Return the (X, Y) coordinate for the center point of the cell that contains the specified text.  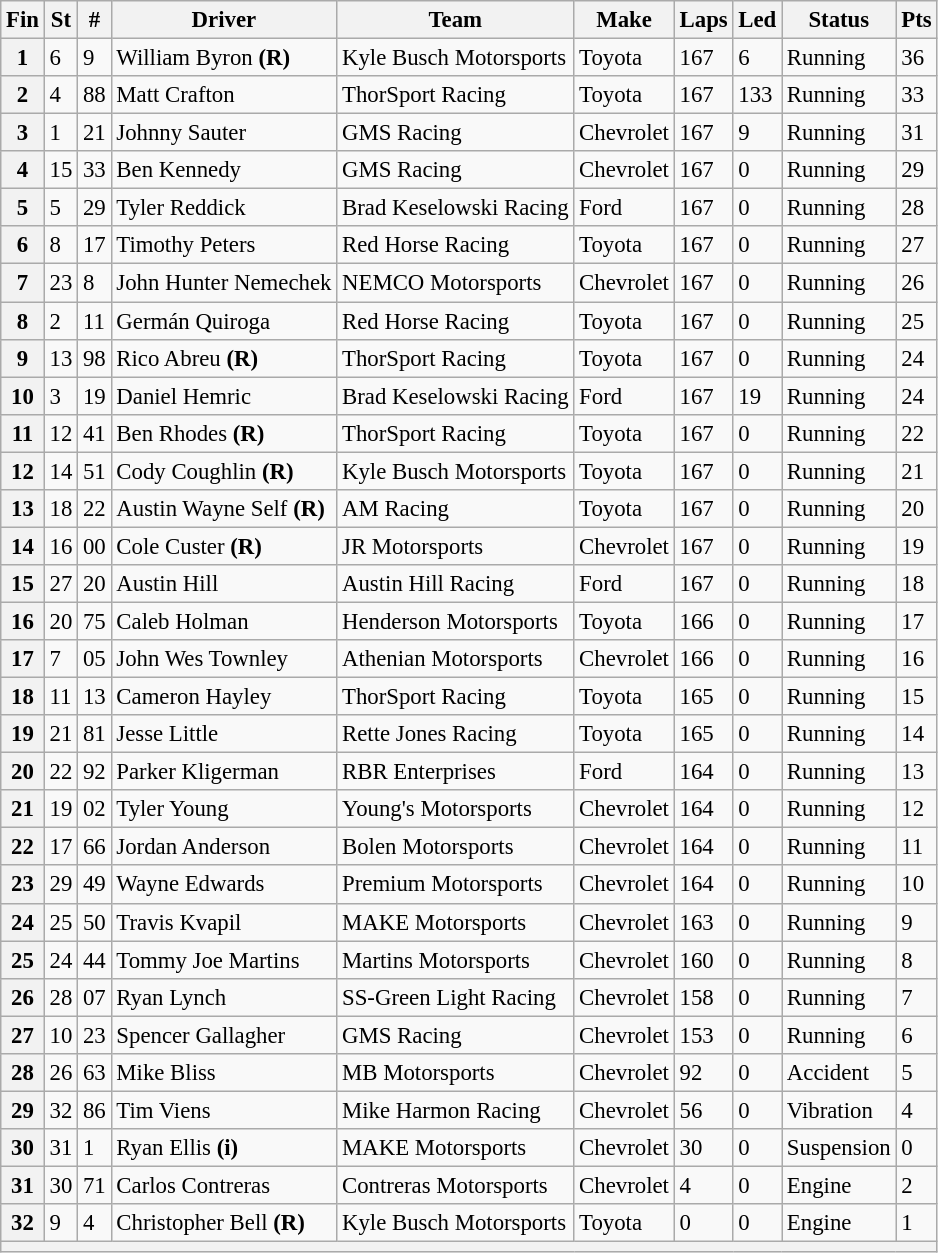
153 (704, 1035)
Germán Quiroga (224, 321)
Matt Crafton (224, 95)
50 (94, 922)
Ben Rhodes (R) (224, 433)
Henderson Motorsports (456, 621)
Fin (23, 20)
163 (704, 922)
41 (94, 433)
56 (704, 1110)
Martins Motorsports (456, 960)
160 (704, 960)
Driver (224, 20)
49 (94, 885)
Bolen Motorsports (456, 847)
51 (94, 471)
MB Motorsports (456, 1073)
Make (624, 20)
Accident (839, 1073)
Team (456, 20)
Cody Coughlin (R) (224, 471)
Wayne Edwards (224, 885)
Austin Wayne Self (R) (224, 509)
William Byron (R) (224, 58)
Parker Kligerman (224, 772)
Premium Motorsports (456, 885)
RBR Enterprises (456, 772)
07 (94, 997)
75 (94, 621)
Jesse Little (224, 734)
81 (94, 734)
Johnny Sauter (224, 133)
JR Motorsports (456, 546)
133 (758, 95)
Ryan Ellis (i) (224, 1148)
02 (94, 809)
Austin Hill (224, 584)
AM Racing (456, 509)
Status (839, 20)
Pts (916, 20)
Cole Custer (R) (224, 546)
SS-Green Light Racing (456, 997)
Rico Abreu (R) (224, 358)
44 (94, 960)
Young's Motorsports (456, 809)
Tyler Reddick (224, 208)
Cameron Hayley (224, 697)
Contreras Motorsports (456, 1185)
05 (94, 659)
Tommy Joe Martins (224, 960)
36 (916, 58)
Suspension (839, 1148)
Timothy Peters (224, 245)
Athenian Motorsports (456, 659)
Spencer Gallagher (224, 1035)
158 (704, 997)
88 (94, 95)
63 (94, 1073)
Ben Kennedy (224, 170)
Mike Harmon Racing (456, 1110)
Ryan Lynch (224, 997)
66 (94, 847)
Mike Bliss (224, 1073)
Daniel Hemric (224, 396)
Tyler Young (224, 809)
86 (94, 1110)
# (94, 20)
Tim Viens (224, 1110)
NEMCO Motorsports (456, 283)
00 (94, 546)
Christopher Bell (R) (224, 1223)
Carlos Contreras (224, 1185)
Rette Jones Racing (456, 734)
Vibration (839, 1110)
St (60, 20)
John Wes Townley (224, 659)
Caleb Holman (224, 621)
Austin Hill Racing (456, 584)
Led (758, 20)
71 (94, 1185)
John Hunter Nemechek (224, 283)
98 (94, 358)
Jordan Anderson (224, 847)
Laps (704, 20)
Travis Kvapil (224, 922)
